Capture the cell that displays the provided text and extract its [x, y] central coordinate. 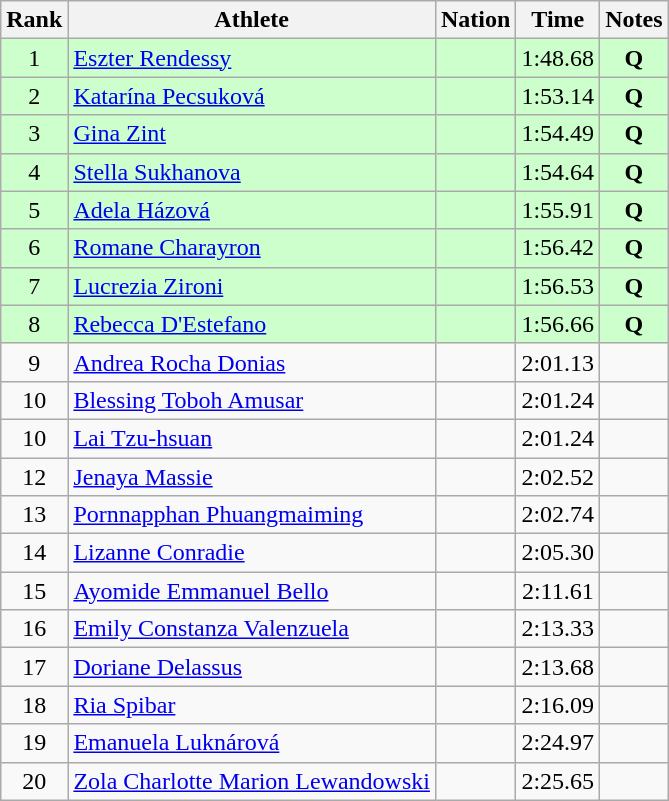
Ayomide Emmanuel Bello [252, 591]
2:24.97 [558, 743]
5 [34, 210]
Time [558, 20]
1:54.64 [558, 172]
15 [34, 591]
2:13.68 [558, 667]
2:16.09 [558, 705]
Rank [34, 20]
Romane Charayron [252, 248]
9 [34, 362]
Zola Charlotte Marion Lewandowski [252, 781]
1:56.66 [558, 324]
13 [34, 515]
Jenaya Massie [252, 477]
2:02.52 [558, 477]
Blessing Toboh Amusar [252, 400]
16 [34, 629]
Adela Házová [252, 210]
2:13.33 [558, 629]
2:05.30 [558, 553]
3 [34, 134]
1 [34, 58]
Stella Sukhanova [252, 172]
Emily Constanza Valenzuela [252, 629]
Athlete [252, 20]
1:56.53 [558, 286]
Gina Zint [252, 134]
Katarína Pecsuková [252, 96]
Pornnapphan Phuangmaiming [252, 515]
Emanuela Luknárová [252, 743]
2:01.13 [558, 362]
1:54.49 [558, 134]
Eszter Rendessy [252, 58]
1:53.14 [558, 96]
1:55.91 [558, 210]
8 [34, 324]
4 [34, 172]
Notes [634, 20]
Lucrezia Zironi [252, 286]
18 [34, 705]
12 [34, 477]
Andrea Rocha Donias [252, 362]
Doriane Delassus [252, 667]
2 [34, 96]
7 [34, 286]
Nation [475, 20]
2:02.74 [558, 515]
Rebecca D'Estefano [252, 324]
19 [34, 743]
Lizanne Conradie [252, 553]
6 [34, 248]
2:25.65 [558, 781]
Lai Tzu-hsuan [252, 438]
14 [34, 553]
1:56.42 [558, 248]
17 [34, 667]
Ria Spibar [252, 705]
20 [34, 781]
2:11.61 [558, 591]
1:48.68 [558, 58]
